Extract the (x, y) coordinate from the center of the cell holding the provided text.  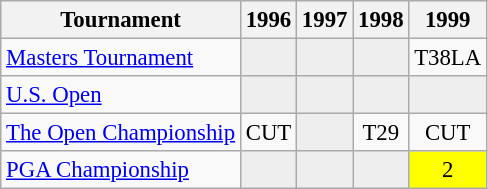
Masters Tournament (121, 58)
1996 (268, 20)
Tournament (121, 20)
The Open Championship (121, 133)
1998 (381, 20)
T29 (381, 133)
U.S. Open (121, 95)
1997 (325, 20)
1999 (448, 20)
T38LA (448, 58)
PGA Championship (121, 170)
2 (448, 170)
